Return (X, Y) of the center of cell containing provided text 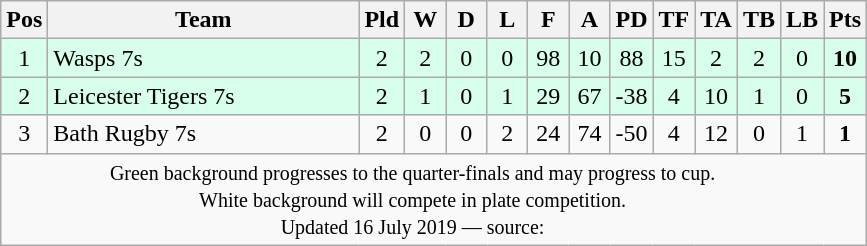
-38 (632, 96)
Pos (24, 20)
TA (716, 20)
15 (674, 58)
D (466, 20)
Pts (846, 20)
A (590, 20)
L (508, 20)
TF (674, 20)
24 (548, 134)
Wasps 7s (204, 58)
W (426, 20)
3 (24, 134)
5 (846, 96)
Pld (382, 20)
TB (758, 20)
88 (632, 58)
12 (716, 134)
Leicester Tigers 7s (204, 96)
98 (548, 58)
LB (802, 20)
Bath Rugby 7s (204, 134)
-50 (632, 134)
PD (632, 20)
67 (590, 96)
Team (204, 20)
29 (548, 96)
F (548, 20)
74 (590, 134)
